Detect which cell encompasses the target text, then output its [x, y] center coordinate. 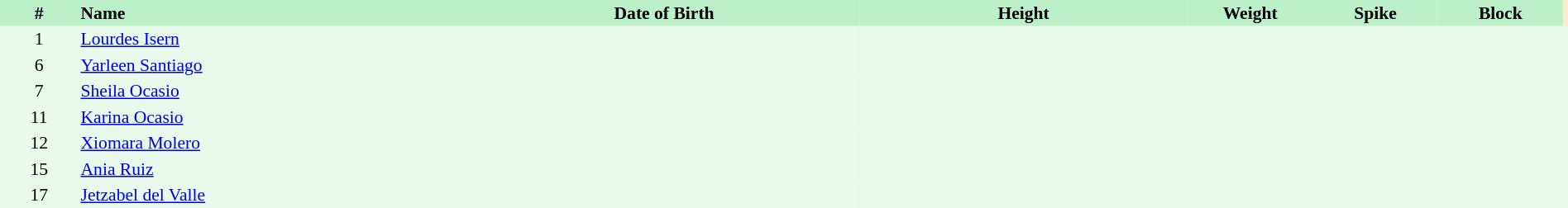
1 [39, 40]
Name [273, 13]
Jetzabel del Valle [273, 195]
6 [39, 65]
Xiomara Molero [273, 144]
# [39, 13]
12 [39, 144]
Height [1024, 13]
Spike [1374, 13]
Date of Birth [664, 13]
Ania Ruiz [273, 169]
11 [39, 117]
Block [1500, 13]
Lourdes Isern [273, 40]
Weight [1250, 13]
15 [39, 169]
17 [39, 195]
Karina Ocasio [273, 117]
Sheila Ocasio [273, 91]
7 [39, 91]
Yarleen Santiago [273, 65]
